Search for the cell housing the specified text and yield its [x, y] center coordinate. 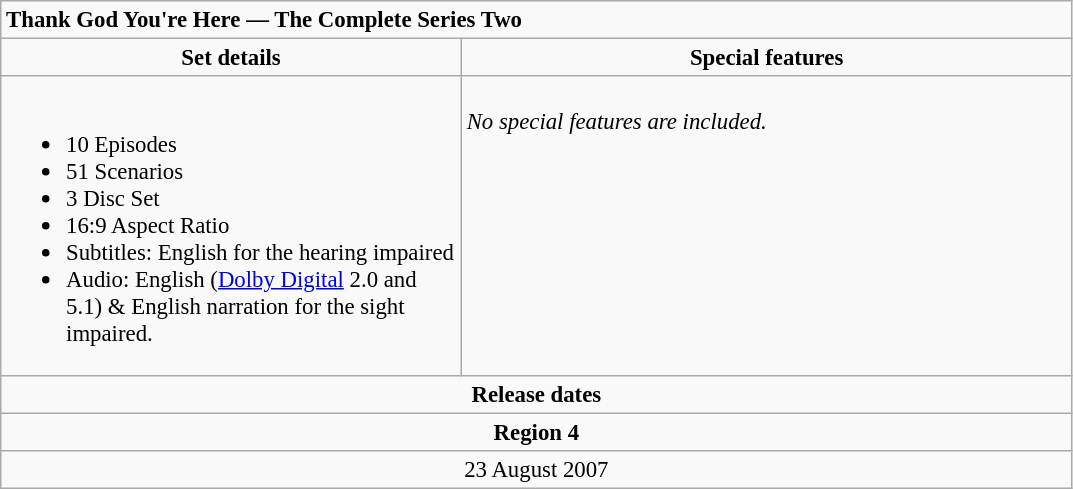
Special features [766, 58]
Release dates [536, 394]
23 August 2007 [536, 469]
Set details [232, 58]
Region 4 [536, 432]
No special features are included. [766, 226]
Thank God You're Here — The Complete Series Two [536, 20]
